Identify which cell holds the provided text, then report its [x, y] central coordinate. 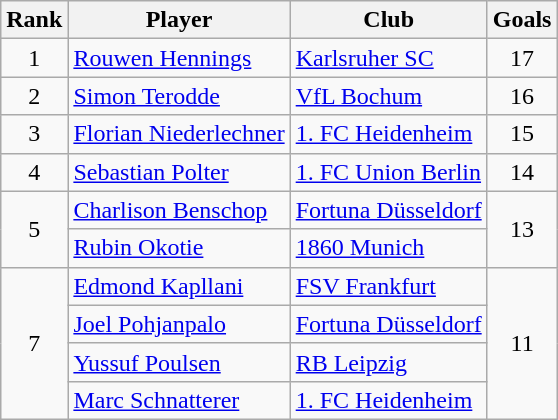
1. FC Union Berlin [388, 172]
Rouwen Hennings [179, 58]
Rubin Okotie [179, 248]
Joel Pohjanpalo [179, 324]
Florian Niederlechner [179, 134]
Simon Terodde [179, 96]
FSV Frankfurt [388, 286]
16 [522, 96]
Goals [522, 20]
Yussuf Poulsen [179, 362]
5 [34, 229]
13 [522, 229]
Karlsruher SC [388, 58]
14 [522, 172]
Rank [34, 20]
7 [34, 343]
Club [388, 20]
17 [522, 58]
3 [34, 134]
Charlison Benschop [179, 210]
11 [522, 343]
2 [34, 96]
4 [34, 172]
VfL Bochum [388, 96]
Marc Schnatterer [179, 400]
1 [34, 58]
Edmond Kapllani [179, 286]
Sebastian Polter [179, 172]
RB Leipzig [388, 362]
15 [522, 134]
Player [179, 20]
1860 Munich [388, 248]
